Determine the (X, Y) coordinate at the center of the cell enclosing the given text.  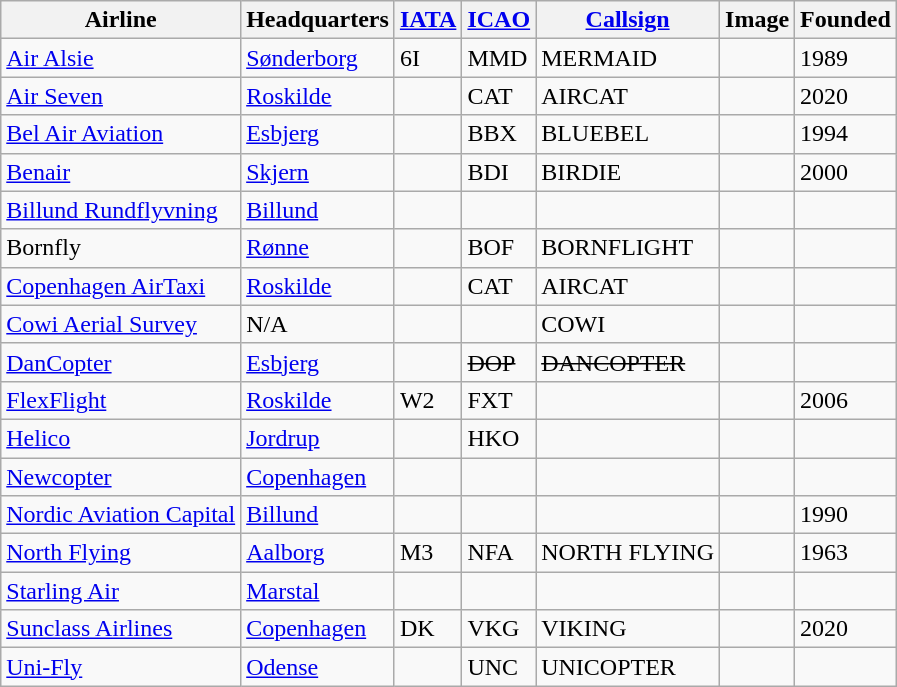
North Flying (121, 553)
FlexFlight (121, 400)
1989 (846, 58)
VIKING (628, 629)
NFA (499, 553)
Helico (121, 438)
VKG (499, 629)
2006 (846, 400)
BLUEBEL (628, 134)
Billund Rundflyvning (121, 210)
MMD (499, 58)
BIRDIE (628, 172)
Benair (121, 172)
Rønne (318, 248)
UNC (499, 667)
DanCopter (121, 362)
BBX (499, 134)
6I (428, 58)
M3 (428, 553)
Callsign (628, 20)
Cowi Aerial Survey (121, 324)
BDI (499, 172)
Bornfly (121, 248)
Odense (318, 667)
Jordrup (318, 438)
Marstal (318, 591)
DK (428, 629)
Headquarters (318, 20)
2000 (846, 172)
FXT (499, 400)
Copenhagen AirTaxi (121, 286)
DOP (499, 362)
Newcopter (121, 477)
Aalborg (318, 553)
1990 (846, 515)
W2 (428, 400)
1963 (846, 553)
Sunclass Airlines (121, 629)
HKO (499, 438)
IATA (428, 20)
Uni-Fly (121, 667)
BORNFLIGHT (628, 248)
Image (758, 20)
Skjern (318, 172)
1994 (846, 134)
Starling Air (121, 591)
Air Alsie (121, 58)
Nordic Aviation Capital (121, 515)
N/A (318, 324)
UNICOPTER (628, 667)
DANCOPTER (628, 362)
BOF (499, 248)
ICAO (499, 20)
NORTH FLYING (628, 553)
Air Seven (121, 96)
Bel Air Aviation (121, 134)
MERMAID (628, 58)
Airline (121, 20)
Sønderborg (318, 58)
COWI (628, 324)
Founded (846, 20)
